Identify which cell holds the provided text, then report its [X, Y] central coordinate. 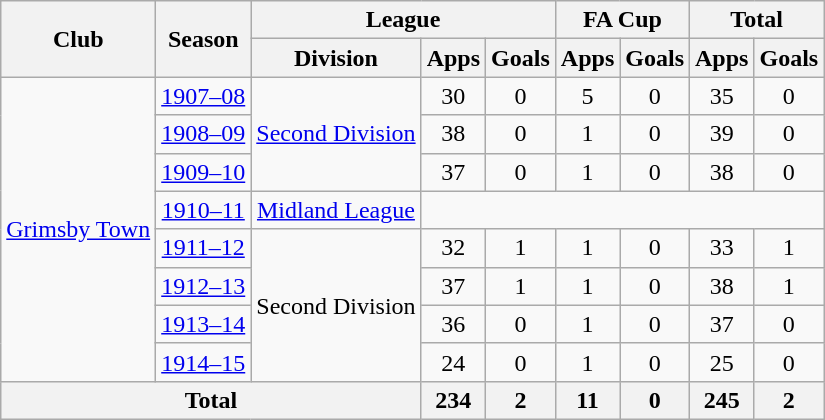
35 [722, 96]
1909–10 [204, 172]
25 [722, 362]
1910–11 [204, 210]
Midland League [336, 210]
234 [453, 400]
1912–13 [204, 286]
Club [78, 39]
1911–12 [204, 248]
1908–09 [204, 134]
Season [204, 39]
5 [587, 96]
245 [722, 400]
1913–14 [204, 324]
1907–08 [204, 96]
League [404, 20]
1914–15 [204, 362]
11 [587, 400]
Division [336, 58]
32 [453, 248]
39 [722, 134]
24 [453, 362]
33 [722, 248]
Grimsby Town [78, 229]
FA Cup [622, 20]
36 [453, 324]
30 [453, 96]
